Return the [x, y] coordinate for the center point of the cell that contains the specified text.  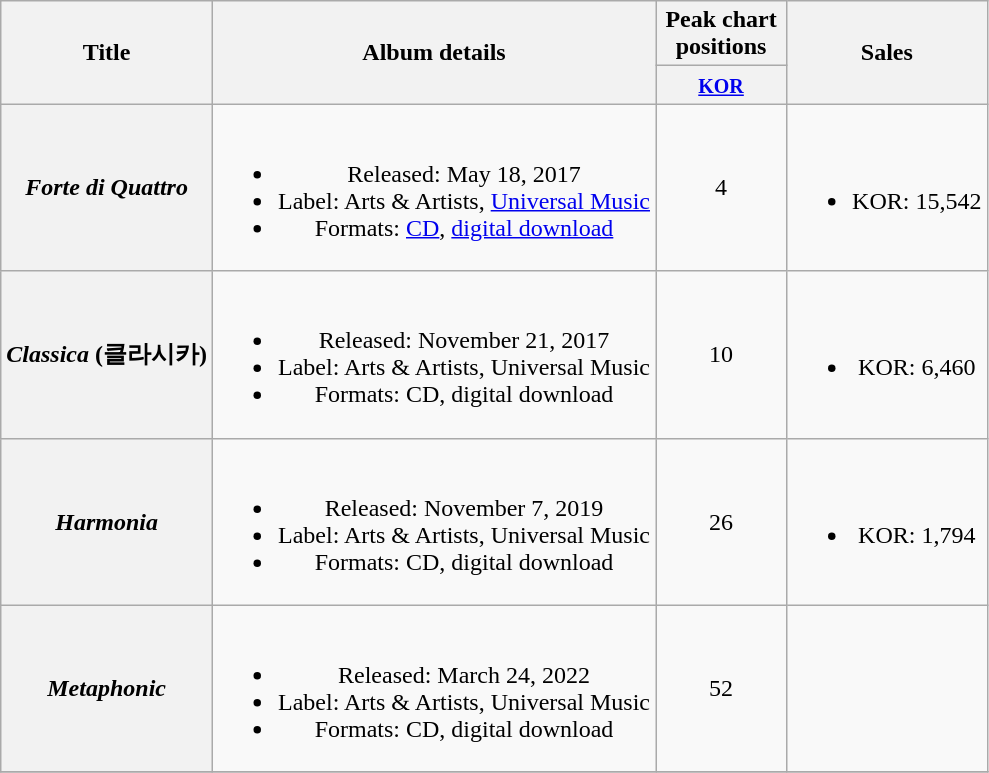
KOR: 1,794 [887, 522]
Released: November 7, 2019Label: Arts & Artists, Universal MusicFormats: CD, digital download [434, 522]
Released: March 24, 2022Label: Arts & Artists, Universal MusicFormats: CD, digital download [434, 688]
KOR: 15,542 [887, 188]
Title [107, 52]
Sales [887, 52]
KOR [722, 85]
Released: May 18, 2017Label: Arts & Artists, Universal MusicFormats: CD, digital download [434, 188]
10 [722, 354]
Peak chart positions [722, 34]
Released: November 21, 2017Label: Arts & Artists, Universal MusicFormats: CD, digital download [434, 354]
Metaphonic [107, 688]
Forte di Quattro [107, 188]
26 [722, 522]
KOR: 6,460 [887, 354]
52 [722, 688]
Classica (클라시카) [107, 354]
Album details [434, 52]
Harmonia [107, 522]
4 [722, 188]
